Provide the (x, y) coordinate of the cell's center where the given text is located.  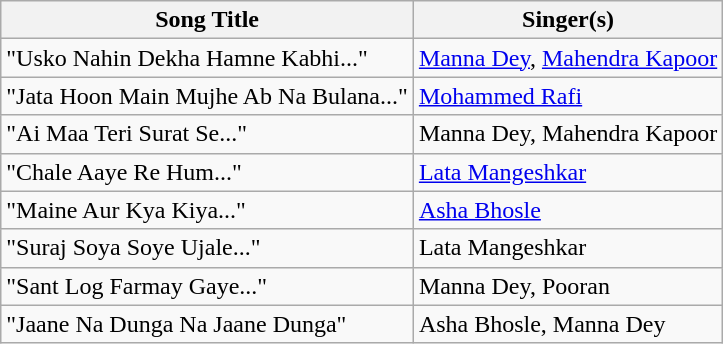
Manna Dey, Pooran (568, 286)
Asha Bhosle (568, 210)
Asha Bhosle, Manna Dey (568, 324)
"Jaane Na Dunga Na Jaane Dunga" (208, 324)
"Jata Hoon Main Mujhe Ab Na Bulana..." (208, 96)
"Ai Maa Teri Surat Se..." (208, 134)
Mohammed Rafi (568, 96)
Singer(s) (568, 20)
"Usko Nahin Dekha Hamne Kabhi..." (208, 58)
"Chale Aaye Re Hum..." (208, 172)
"Suraj Soya Soye Ujale..." (208, 248)
Song Title (208, 20)
"Maine Aur Kya Kiya..." (208, 210)
"Sant Log Farmay Gaye..." (208, 286)
